Output the (x, y) coordinate of the center of the cell containing the given text.  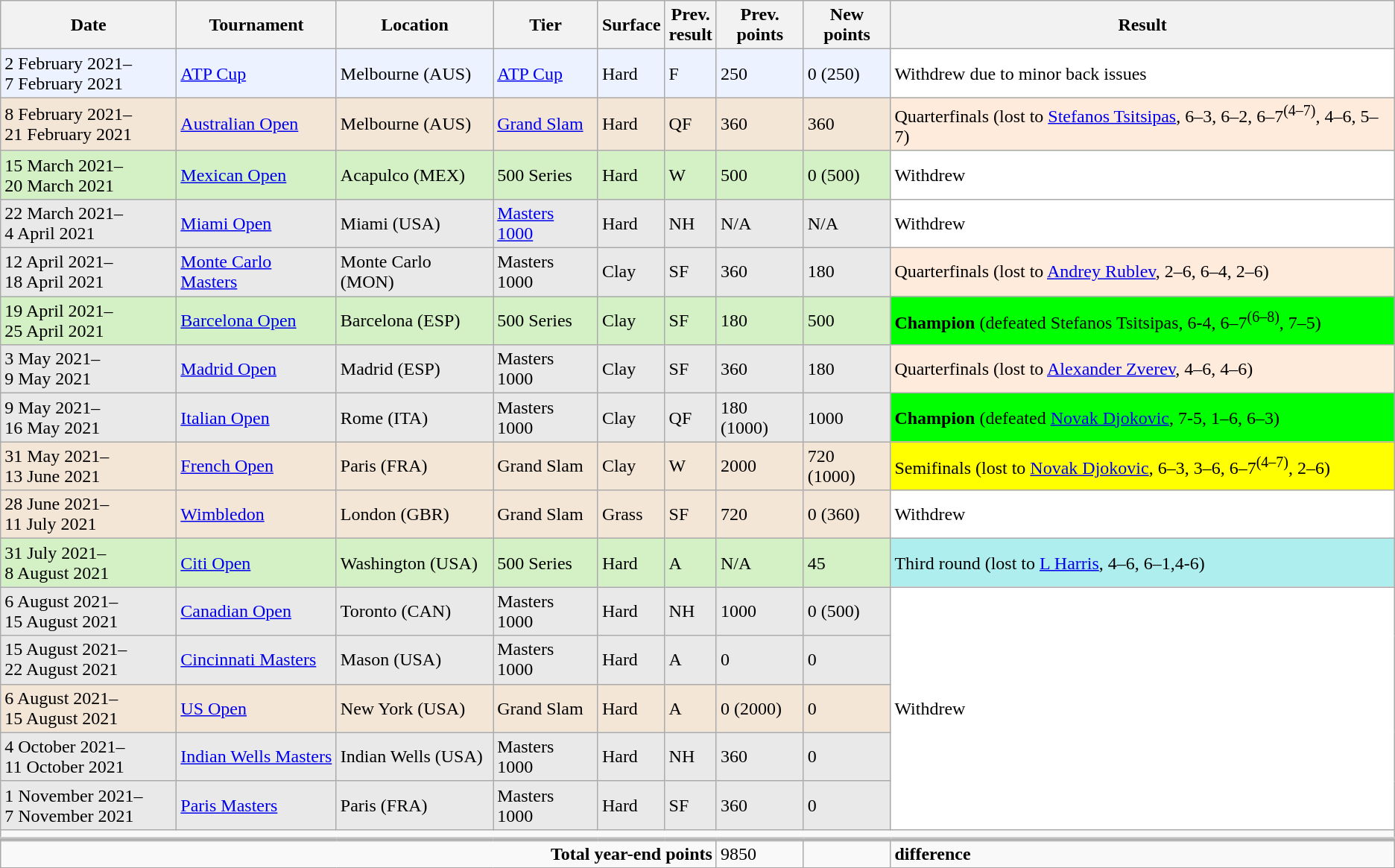
0 (360) (847, 514)
US Open (256, 708)
0 (2000) (760, 708)
Paris Masters (256, 805)
Miami Open (256, 224)
Quarterfinals (lost to Alexander Zverev, 4–6, 4–6) (1142, 370)
Citi Open (256, 563)
Tournament (256, 25)
Italian Open (256, 417)
Champion (defeated Stefanos Tsitsipas, 6-4, 6–7(6–8), 7–5) (1142, 320)
Mexican Open (256, 174)
4 October 2021–11 October 2021 (89, 757)
Third round (lost to L Harris, 4–6, 6–1,4-6) (1142, 563)
New York (USA) (414, 708)
45 (847, 563)
15 March 2021–20 March 2021 (89, 174)
Barcelona Open (256, 320)
Prev.result (690, 25)
Prev.points (760, 25)
Grass (631, 514)
French Open (256, 466)
Barcelona (ESP) (414, 320)
0 (250) (847, 73)
Indian Wells (USA) (414, 757)
F (690, 73)
Withdrew due to minor back issues (1142, 73)
London (GBR) (414, 514)
Australian Open (256, 124)
Champion (defeated Novak Djokovic, 7-5, 1–6, 6–3) (1142, 417)
9 May 2021–16 May 2021 (89, 417)
Tier (545, 25)
difference (1142, 854)
22 March 2021–4 April 2021 (89, 224)
15 August 2021–22 August 2021 (89, 660)
31 May 2021–13 June 2021 (89, 466)
Washington (USA) (414, 563)
Location (414, 25)
31 July 2021–8 August 2021 (89, 563)
180 (1000) (760, 417)
12 April 2021–18 April 2021 (89, 273)
9850 (760, 854)
Result (1142, 25)
720 (1000) (847, 466)
Surface (631, 25)
8 February 2021–21 February 2021 (89, 124)
Acapulco (MEX) (414, 174)
3 May 2021–9 May 2021 (89, 370)
Miami (USA) (414, 224)
2000 (760, 466)
2 February 2021–7 February 2021 (89, 73)
Madrid Open (256, 370)
Wimbledon (256, 514)
Canadian Open (256, 611)
1 November 2021–7 November 2021 (89, 805)
Date (89, 25)
Quarterfinals (lost to Stefanos Tsitsipas, 6–3, 6–2, 6–7(4–7), 4–6, 5–7) (1142, 124)
Indian Wells Masters (256, 757)
19 April 2021–25 April 2021 (89, 320)
720 (760, 514)
Cincinnati Masters (256, 660)
Monte Carlo Masters (256, 273)
Total year-end points (359, 854)
Semifinals (lost to Novak Djokovic, 6–3, 3–6, 6–7(4–7), 2–6) (1142, 466)
Rome (ITA) (414, 417)
Madrid (ESP) (414, 370)
28 June 2021–11 July 2021 (89, 514)
Toronto (CAN) (414, 611)
Newpoints (847, 25)
Mason (USA) (414, 660)
Quarterfinals (lost to Andrey Rublev, 2–6, 6–4, 2–6) (1142, 273)
250 (760, 73)
Monte Carlo (MON) (414, 273)
